Locate the cell with the specified text and output its [X, Y] center coordinate. 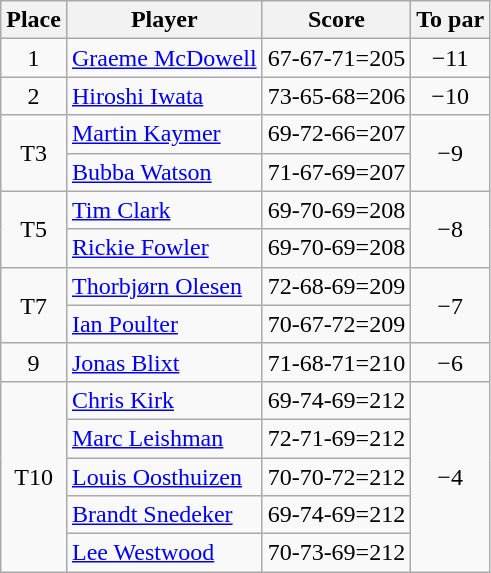
−8 [450, 229]
−7 [450, 305]
70-70-72=212 [336, 477]
Brandt Snedeker [164, 515]
Bubba Watson [164, 172]
Jonas Blixt [164, 362]
2 [34, 96]
Player [164, 20]
Marc Leishman [164, 438]
9 [34, 362]
73-65-68=206 [336, 96]
−6 [450, 362]
T5 [34, 229]
71-68-71=210 [336, 362]
Rickie Fowler [164, 248]
To par [450, 20]
−10 [450, 96]
T3 [34, 153]
−9 [450, 153]
−11 [450, 58]
Score [336, 20]
67-67-71=205 [336, 58]
Ian Poulter [164, 324]
Louis Oosthuizen [164, 477]
72-68-69=209 [336, 286]
Lee Westwood [164, 553]
70-73-69=212 [336, 553]
−4 [450, 476]
Chris Kirk [164, 400]
Place [34, 20]
Martin Kaymer [164, 134]
Thorbjørn Olesen [164, 286]
70-67-72=209 [336, 324]
T10 [34, 476]
T7 [34, 305]
Graeme McDowell [164, 58]
69-72-66=207 [336, 134]
1 [34, 58]
71-67-69=207 [336, 172]
Hiroshi Iwata [164, 96]
Tim Clark [164, 210]
72-71-69=212 [336, 438]
